Capture the cell that displays the provided text and extract its (X, Y) central coordinate. 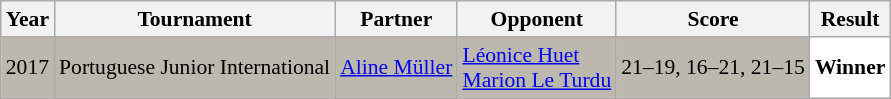
Aline Müller (396, 68)
Partner (396, 19)
Year (28, 19)
Score (713, 19)
2017 (28, 68)
Tournament (194, 19)
21–19, 16–21, 21–15 (713, 68)
Léonice Huet Marion Le Turdu (536, 68)
Winner (850, 68)
Opponent (536, 19)
Result (850, 19)
Portuguese Junior International (194, 68)
